Detect which cell encompasses the target text, then output its [x, y] center coordinate. 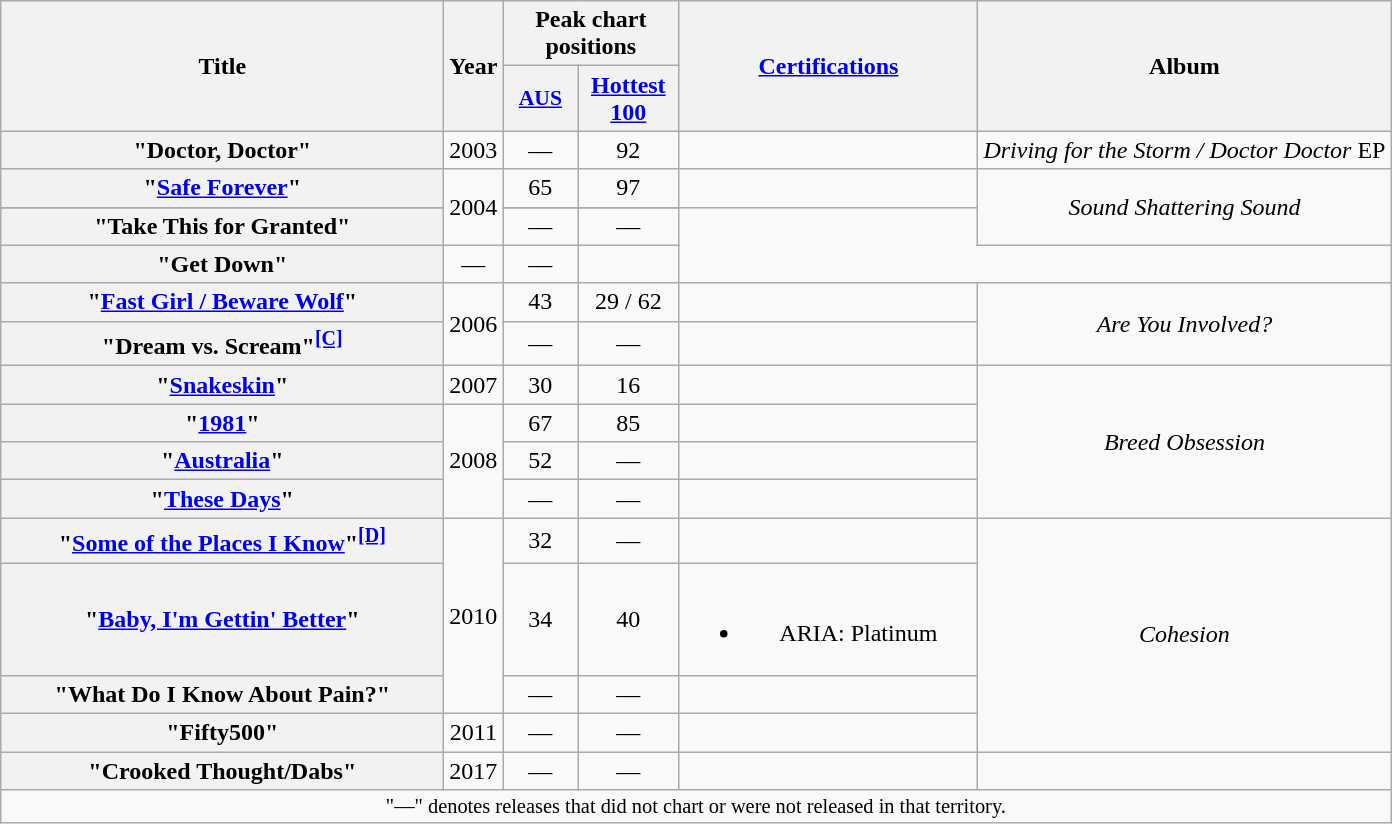
92 [628, 150]
2004 [474, 207]
Certifications [828, 66]
ARIA: Platinum [828, 620]
"Some of the Places I Know"[D] [222, 540]
Title [222, 66]
Are You Involved? [1184, 324]
2008 [474, 461]
"Safe Forever" [222, 188]
"Crooked Thought/Dabs" [222, 771]
"Fifty500" [222, 733]
65 [540, 188]
AUS [540, 98]
16 [628, 385]
2017 [474, 771]
"—" denotes releases that did not chart or were not released in that territory. [696, 807]
Sound Shattering Sound [1184, 207]
"Fast Girl / Beware Wolf" [222, 302]
52 [540, 461]
"Doctor, Doctor" [222, 150]
97 [628, 188]
30 [540, 385]
34 [540, 620]
"Australia" [222, 461]
Breed Obsession [1184, 442]
"1981" [222, 423]
43 [540, 302]
"Baby, I'm Gettin' Better" [222, 620]
2010 [474, 616]
Hottest 100 [628, 98]
2007 [474, 385]
2011 [474, 733]
"What Do I Know About Pain?" [222, 695]
85 [628, 423]
Year [474, 66]
Driving for the Storm / Doctor Doctor EP [1184, 150]
29 / 62 [628, 302]
"Snakeskin" [222, 385]
Album [1184, 66]
"Take This for Granted" [222, 226]
Peak chart positions [591, 34]
"Dream vs. Scream"[C] [222, 344]
2003 [474, 150]
"Get Down" [222, 264]
Cohesion [1184, 635]
40 [628, 620]
2006 [474, 324]
"These Days" [222, 499]
67 [540, 423]
32 [540, 540]
